Determine the (X, Y) coordinate at the center of the cell enclosing the given text.  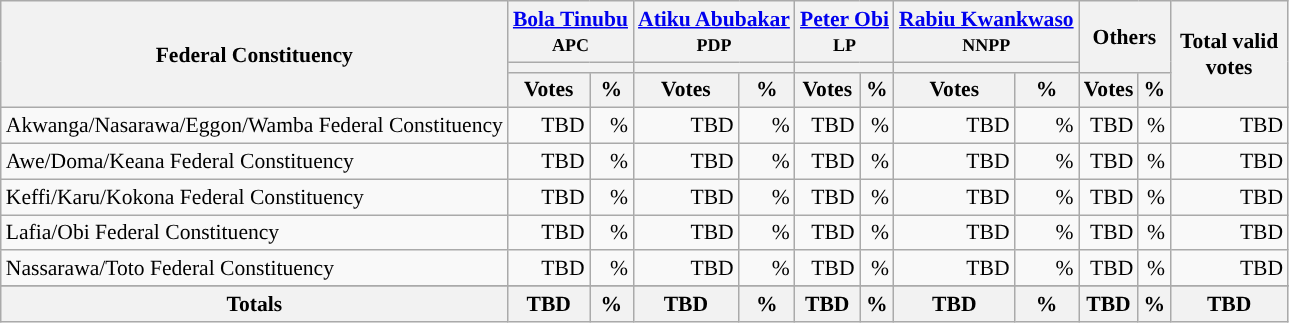
Keffi/Karu/Kokona Federal Constituency (254, 197)
Lafia/Obi Federal Constituency (254, 233)
Total valid votes (1229, 54)
Totals (254, 304)
Others (1124, 36)
Nassarawa/Toto Federal Constituency (254, 269)
Bola TinubuAPC (570, 32)
Awe/Doma/Keana Federal Constituency (254, 162)
Peter ObiLP (844, 32)
Atiku AbubakarPDP (714, 32)
Rabiu KwankwasoNNPP (986, 32)
Federal Constituency (254, 54)
Akwanga/Nasarawa/Eggon/Wamba Federal Constituency (254, 126)
